Locate the cell with the specified text and output its (X, Y) center coordinate. 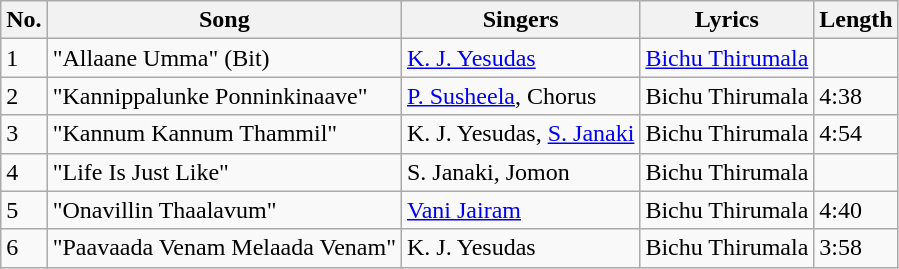
3 (24, 134)
P. Susheela, Chorus (520, 96)
S. Janaki, Jomon (520, 172)
5 (24, 210)
Song (224, 20)
4 (24, 172)
K. J. Yesudas, S. Janaki (520, 134)
Vani Jairam (520, 210)
6 (24, 248)
1 (24, 58)
2 (24, 96)
Singers (520, 20)
4:40 (856, 210)
"Onavillin Thaalavum" (224, 210)
Lyrics (727, 20)
3:58 (856, 248)
"Kannippalunke Ponninkinaave" (224, 96)
Length (856, 20)
"Kannum Kannum Thammil" (224, 134)
"Life Is Just Like" (224, 172)
No. (24, 20)
"Allaane Umma" (Bit) (224, 58)
"Paavaada Venam Melaada Venam" (224, 248)
4:54 (856, 134)
4:38 (856, 96)
